Provide the (X, Y) coordinate of the cell's center where the given text is located.  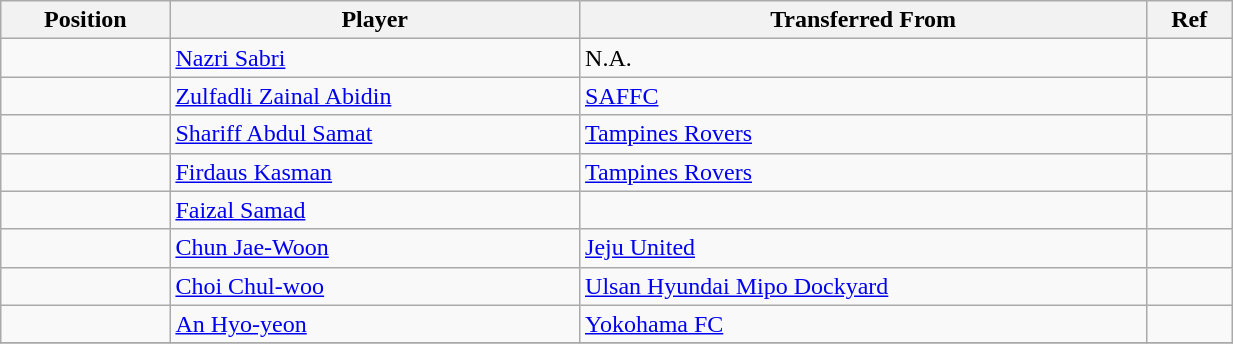
Player (375, 20)
Nazri Sabri (375, 58)
Shariff Abdul Samat (375, 134)
Faizal Samad (375, 210)
Ulsan Hyundai Mipo Dockyard (864, 286)
Transferred From (864, 20)
Position (86, 20)
SAFFC (864, 96)
Yokohama FC (864, 324)
N.A. (864, 58)
Ref (1190, 20)
An Hyo-yeon (375, 324)
Firdaus Kasman (375, 172)
Choi Chul-woo (375, 286)
Jeju United (864, 248)
Chun Jae-Woon (375, 248)
Zulfadli Zainal Abidin (375, 96)
